Provide the [x, y] coordinate of the cell's center where the given text is located.  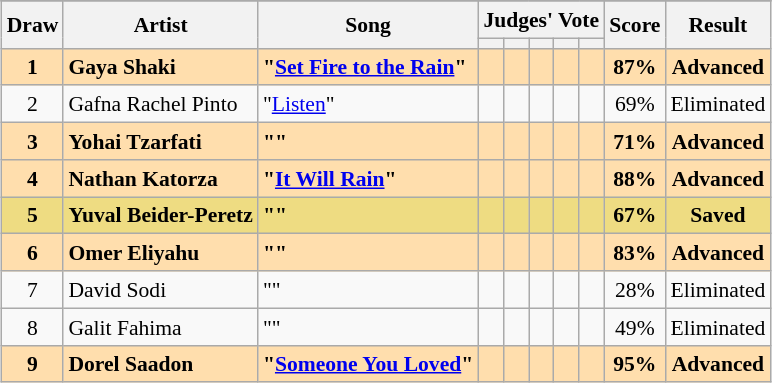
5 [33, 216]
Song [368, 24]
"Someone You Loved" [368, 364]
9 [33, 364]
Draw [33, 24]
Yohai Tzarfati [160, 142]
Gaya Shaki [160, 66]
8 [33, 326]
Result [718, 24]
7 [33, 290]
67% [634, 216]
Galit Fahima [160, 326]
83% [634, 252]
Artist [160, 24]
69% [634, 104]
88% [634, 178]
Nathan Katorza [160, 178]
71% [634, 142]
Dorel Saadon [160, 364]
49% [634, 326]
28% [634, 290]
95% [634, 364]
2 [33, 104]
Judges' Vote [541, 20]
4 [33, 178]
3 [33, 142]
"Set Fire to the Rain" [368, 66]
Omer Eliyahu [160, 252]
"Listen" [368, 104]
"It Will Rain" [368, 178]
Gafna Rachel Pinto [160, 104]
David Sodi [160, 290]
Saved [718, 216]
Score [634, 24]
87% [634, 66]
Yuval Beider-Peretz [160, 216]
1 [33, 66]
6 [33, 252]
